Extract the (x, y) coordinate from the center of the cell holding the provided text.  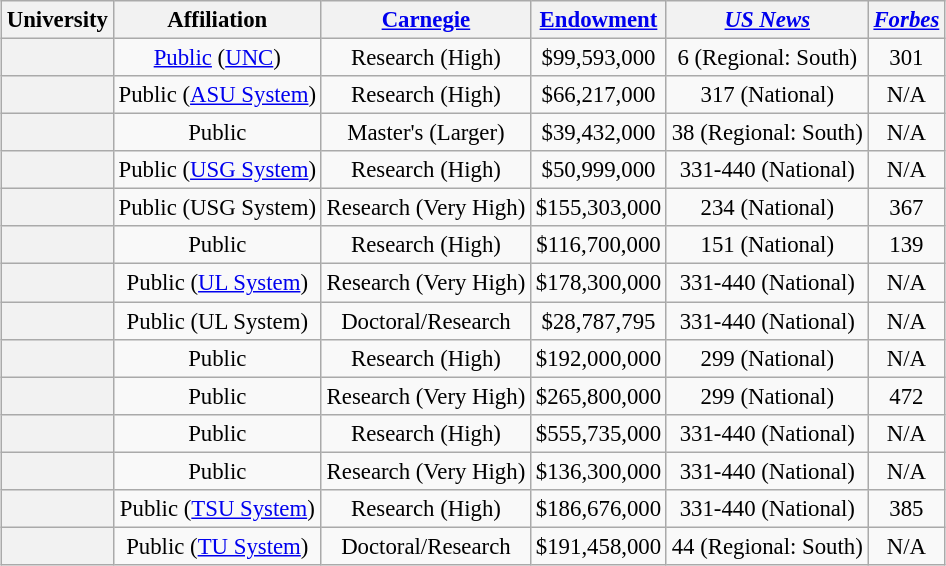
$555,735,000 (599, 433)
US News (767, 20)
472 (906, 396)
$50,999,000 (599, 170)
Affiliation (217, 20)
$28,787,795 (599, 321)
$192,000,000 (599, 358)
6 (Regional: South) (767, 58)
Public (UNC) (217, 58)
$39,432,000 (599, 133)
44 (Regional: South) (767, 546)
385 (906, 509)
Endowment (599, 20)
139 (906, 245)
$66,217,000 (599, 95)
University (57, 20)
Public (ASU System) (217, 95)
Public (TU System) (217, 546)
Master's (Larger) (426, 133)
$191,458,000 (599, 546)
Carnegie (426, 20)
$136,300,000 (599, 471)
$265,800,000 (599, 396)
$155,303,000 (599, 208)
38 (Regional: South) (767, 133)
234 (National) (767, 208)
$178,300,000 (599, 283)
151 (National) (767, 245)
$99,593,000 (599, 58)
317 (National) (767, 95)
301 (906, 58)
Public (TSU System) (217, 509)
367 (906, 208)
$116,700,000 (599, 245)
$186,676,000 (599, 509)
Forbes (906, 20)
